Find where the given text appears and provide that cell's center as (X, Y) coordinate. 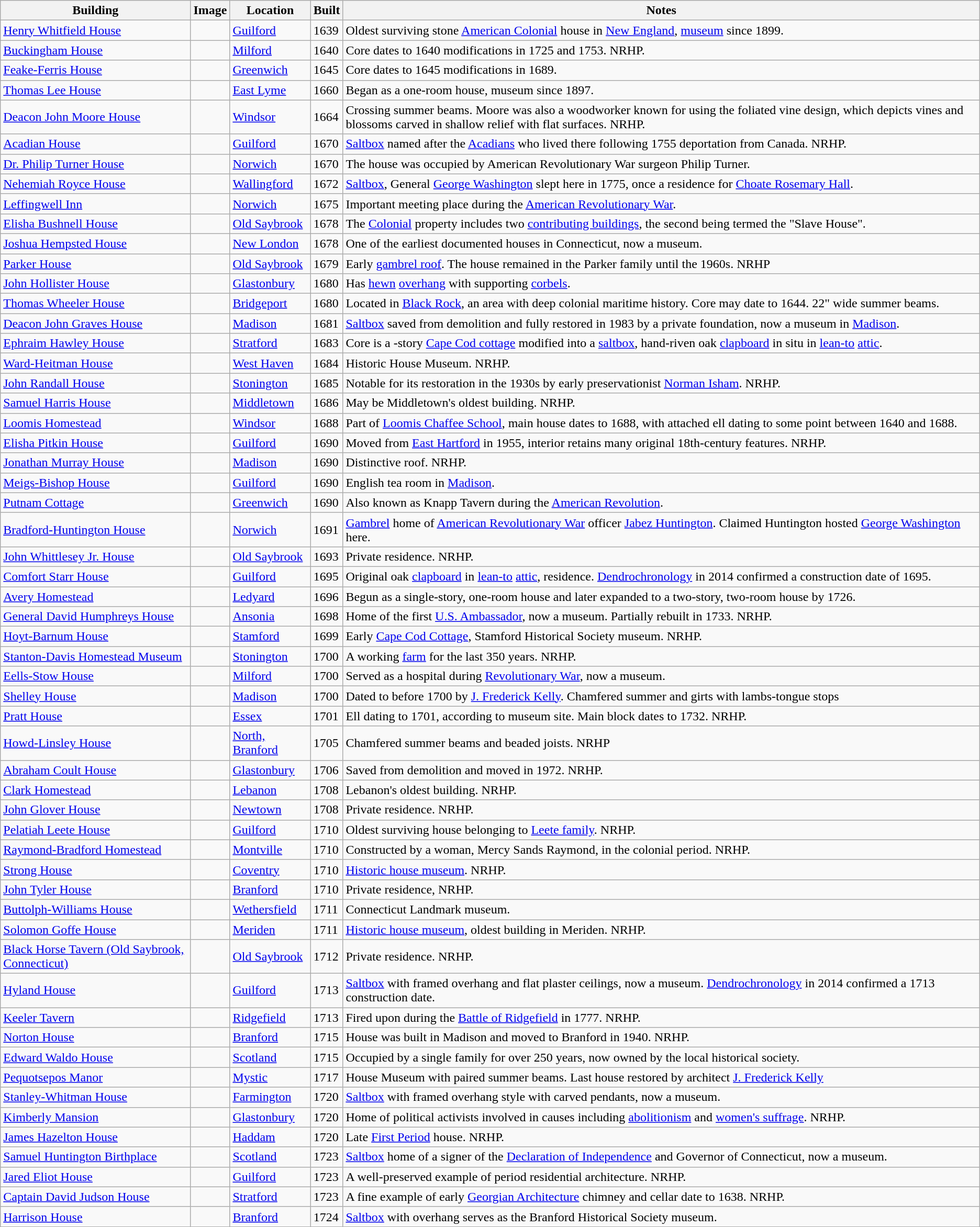
Lebanon (270, 790)
Wallingford (270, 184)
Oldest surviving house belonging to Leete family. NRHP. (661, 830)
Wethersfield (270, 909)
Served as a hospital during Revolutionary War, now a museum. (661, 676)
John Hollister House (95, 284)
Core dates to 1640 modifications in 1725 and 1753. NRHP. (661, 50)
Newtown (270, 810)
Harrison House (95, 1217)
Saltbox, General George Washington slept here in 1775, once a residence for Choate Rosemary Hall. (661, 184)
House was built in Madison and moved to Branford in 1940. NRHP. (661, 1038)
Stamford (270, 637)
1696 (327, 596)
1639 (327, 30)
Early Cape Cod Cottage, Stamford Historical Society museum. NRHP. (661, 637)
Saved from demolition and moved in 1972. NRHP. (661, 770)
A working farm for the last 350 years. NRHP. (661, 656)
Kimberly Mansion (95, 1117)
Comfort Starr House (95, 576)
A fine example of early Georgian Architecture chimney and cellar date to 1638. NRHP. (661, 1197)
Buttolph-Williams House (95, 909)
Important meeting place during the American Revolutionary War. (661, 204)
Norton House (95, 1038)
Dr. Philip Turner House (95, 164)
Putnam Cottage (95, 503)
The Colonial property includes two contributing buildings, the second being termed the "Slave House". (661, 224)
General David Humphreys House (95, 617)
Keeler Tavern (95, 1018)
Notable for its restoration in the 1930s by early preservationist Norman Isham. NRHP. (661, 383)
Distinctive roof. NRHP. (661, 463)
Farmington (270, 1097)
1684 (327, 363)
Abraham Coult House (95, 770)
Saltbox with overhang serves as the Branford Historical Society museum. (661, 1217)
Montville (270, 850)
East Lyme (270, 90)
John Tyler House (95, 889)
Pelatiah Leete House (95, 830)
1693 (327, 556)
1724 (327, 1217)
Parker House (95, 263)
Edward Waldo House (95, 1057)
Ridgefield (270, 1018)
Ell dating to 1701, according to museum site. Main block dates to 1732. NRHP. (661, 716)
Meigs-Bishop House (95, 483)
Core is a -story Cape Cod cottage modified into a saltbox, hand-riven oak clapboard in situ in lean-to attic. (661, 343)
Building (95, 10)
Haddam (270, 1137)
John Randall House (95, 383)
Lebanon's oldest building. NRHP. (661, 790)
1640 (327, 50)
John Glover House (95, 810)
Black Horse Tavern (Old Saybrook, Connecticut) (95, 957)
Original oak clapboard in lean-to attic, residence. Dendrochronology in 2014 confirmed a construction date of 1695. (661, 576)
Saltbox saved from demolition and fully restored in 1983 by a private foundation, now a museum in Madison. (661, 324)
Shelley House (95, 696)
Built (327, 10)
1645 (327, 70)
1717 (327, 1077)
Leffingwell Inn (95, 204)
Clark Homestead (95, 790)
Ansonia (270, 617)
Mystic (270, 1077)
Samuel Huntington Birthplace (95, 1157)
1701 (327, 716)
Location (270, 10)
1695 (327, 576)
Middletown (270, 403)
Eells-Stow House (95, 676)
Has hewn overhang with supporting corbels. (661, 284)
1699 (327, 637)
Occupied by a single family for over 250 years, now owned by the local historical society. (661, 1057)
Chamfered summer beams and beaded joists. NRHP (661, 743)
New London (270, 243)
Oldest surviving stone American Colonial house in New England, museum since 1899. (661, 30)
Home of political activists involved in causes including abolitionism and women's suffrage. NRHP. (661, 1117)
Feake-Ferris House (95, 70)
Saltbox with framed overhang style with carved pendants, now a museum. (661, 1097)
1660 (327, 90)
Saltbox home of a signer of the Declaration of Independence and Governor of Connecticut, now a museum. (661, 1157)
James Hazelton House (95, 1137)
Deacon John Moore House (95, 117)
1681 (327, 324)
Connecticut Landmark museum. (661, 909)
1691 (327, 530)
Ward-Heitman House (95, 363)
1685 (327, 383)
Bradford-Huntington House (95, 530)
Also known as Knapp Tavern during the American Revolution. (661, 503)
Buckingham House (95, 50)
1672 (327, 184)
Thomas Wheeler House (95, 304)
Henry Whitfield House (95, 30)
Dated to before 1700 by J. Frederick Kelly. Chamfered summer and girts with lambs-tongue stops (661, 696)
Constructed by a woman, Mercy Sands Raymond, in the colonial period. NRHP. (661, 850)
Home of the first U.S. Ambassador, now a museum. Partially rebuilt in 1733. NRHP. (661, 617)
Thomas Lee House (95, 90)
1686 (327, 403)
Avery Homestead (95, 596)
Meriden (270, 929)
Private residence, NRHP. (661, 889)
Bridgeport (270, 304)
Part of Loomis Chaffee School, main house dates to 1688, with attached ell dating to some point between 1640 and 1688. (661, 423)
Elisha Pitkin House (95, 443)
Acadian House (95, 144)
One of the earliest documented houses in Connecticut, now a museum. (661, 243)
Essex (270, 716)
Late First Period house. NRHP. (661, 1137)
Early gambrel roof. The house remained in the Parker family until the 1960s. NRHP (661, 263)
1712 (327, 957)
1705 (327, 743)
1698 (327, 617)
Raymond-Bradford Homestead (95, 850)
English tea room in Madison. (661, 483)
Begun as a single-story, one-room house and later expanded to a two-story, two-room house by 1726. (661, 596)
Hoyt-Barnum House (95, 637)
Stanley-Whitman House (95, 1097)
Loomis Homestead (95, 423)
Coventry (270, 869)
1683 (327, 343)
May be Middletown's oldest building. NRHP. (661, 403)
Deacon John Graves House (95, 324)
Located in Black Rock, an area with deep colonial maritime history. Core may date to 1644. 22" wide summer beams. (661, 304)
Pratt House (95, 716)
A well-preserved example of period residential architecture. NRHP. (661, 1177)
Captain David Judson House (95, 1197)
Elisha Bushnell House (95, 224)
Stanton-Davis Homestead Museum (95, 656)
Ephraim Hawley House (95, 343)
The house was occupied by American Revolutionary War surgeon Philip Turner. (661, 164)
Gambrel home of American Revolutionary War officer Jabez Huntington. Claimed Huntington hosted George Washington here. (661, 530)
Historic house museum. NRHP. (661, 869)
Joshua Hempsted House (95, 243)
Moved from East Hartford in 1955, interior retains many original 18th-century features. NRHP. (661, 443)
House Museum with paired summer beams. Last house restored by architect J. Frederick Kelly (661, 1077)
Historic house museum, oldest building in Meriden. NRHP. (661, 929)
Ledyard (270, 596)
Hyland House (95, 990)
North, Branford (270, 743)
Began as a one-room house, museum since 1897. (661, 90)
1679 (327, 263)
West Haven (270, 363)
1675 (327, 204)
Jonathan Murray House (95, 463)
Samuel Harris House (95, 403)
1688 (327, 423)
Historic House Museum. NRHP. (661, 363)
Saltbox with framed overhang and flat plaster ceilings, now a museum. Dendrochronology in 2014 confirmed a 1713 construction date. (661, 990)
Notes (661, 10)
1664 (327, 117)
Image (210, 10)
Fired upon during the Battle of Ridgefield in 1777. NRHP. (661, 1018)
Solomon Goffe House (95, 929)
Jared Eliot House (95, 1177)
Howd-Linsley House (95, 743)
Nehemiah Royce House (95, 184)
Saltbox named after the Acadians who lived there following 1755 deportation from Canada. NRHP. (661, 144)
John Whittlesey Jr. House (95, 556)
Strong House (95, 869)
Core dates to 1645 modifications in 1689. (661, 70)
1706 (327, 770)
Pequotsepos Manor (95, 1077)
